Return the [X, Y] coordinate for the center point of the cell that contains the specified text.  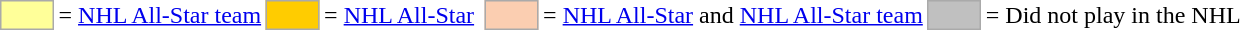
= NHL All-Star [400, 15]
= NHL All-Star and NHL All-Star team [734, 15]
= NHL All-Star team [160, 15]
